Return [X, Y] of the center of cell containing provided text 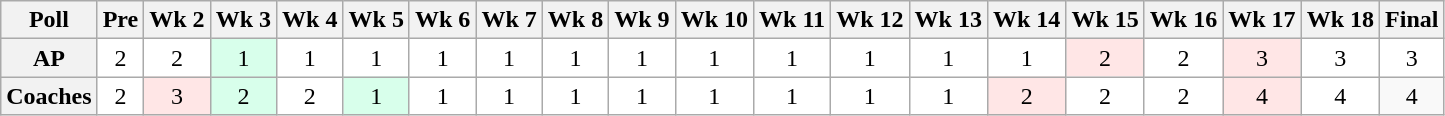
Wk 16 [1183, 20]
Wk 8 [575, 20]
Wk 7 [509, 20]
Wk 14 [1026, 20]
Poll [49, 20]
Wk 2 [177, 20]
Wk 13 [948, 20]
Wk 5 [376, 20]
Wk 9 [642, 20]
Wk 12 [870, 20]
Pre [120, 20]
Wk 15 [1105, 20]
Wk 17 [1262, 20]
AP [49, 58]
Wk 6 [442, 20]
Wk 11 [792, 20]
Wk 18 [1340, 20]
Wk 3 [243, 20]
Coaches [49, 96]
Final [1412, 20]
Wk 10 [714, 20]
Wk 4 [310, 20]
